Capture the cell that displays the provided text and extract its [X, Y] central coordinate. 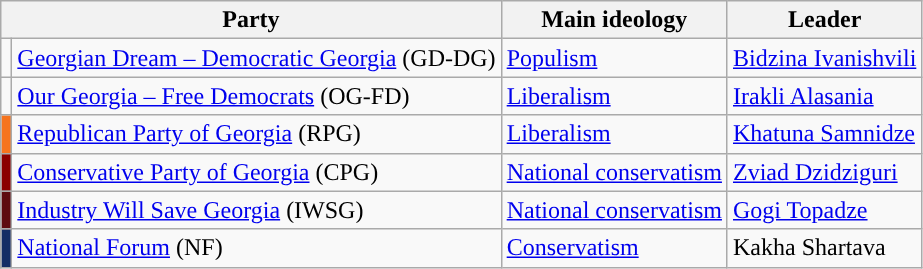
National Forum (NF) [256, 248]
Gogi Topadze [824, 210]
Irakli Alasania [824, 96]
Zviad Dzidziguri [824, 172]
Conservatism [614, 248]
Khatuna Samnidze [824, 134]
Main ideology [614, 20]
Bidzina Ivanishvili [824, 58]
Our Georgia – Free Democrats (OG-FD) [256, 96]
Republican Party of Georgia (RPG) [256, 134]
Populism [614, 58]
Leader [824, 20]
Kakha Shartava [824, 248]
Conservative Party of Georgia (CPG) [256, 172]
Industry Will Save Georgia (IWSG) [256, 210]
Party [251, 20]
Georgian Dream – Democratic Georgia (GD-DG) [256, 58]
